Return [X, Y] of the center of cell containing provided text 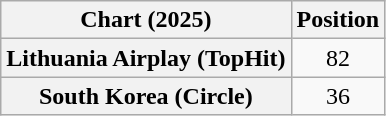
82 [338, 58]
South Korea (Circle) [146, 96]
36 [338, 96]
Lithuania Airplay (TopHit) [146, 58]
Chart (2025) [146, 20]
Position [338, 20]
